Identify which cell holds the provided text, then report its [X, Y] central coordinate. 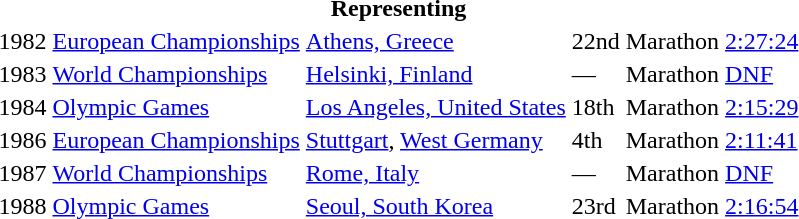
Helsinki, Finland [436, 74]
Rome, Italy [436, 173]
Stuttgart, West Germany [436, 140]
18th [596, 107]
4th [596, 140]
Athens, Greece [436, 41]
22nd [596, 41]
Los Angeles, United States [436, 107]
Olympic Games [176, 107]
